Find where the given text appears and provide that cell's center as (x, y) coordinate. 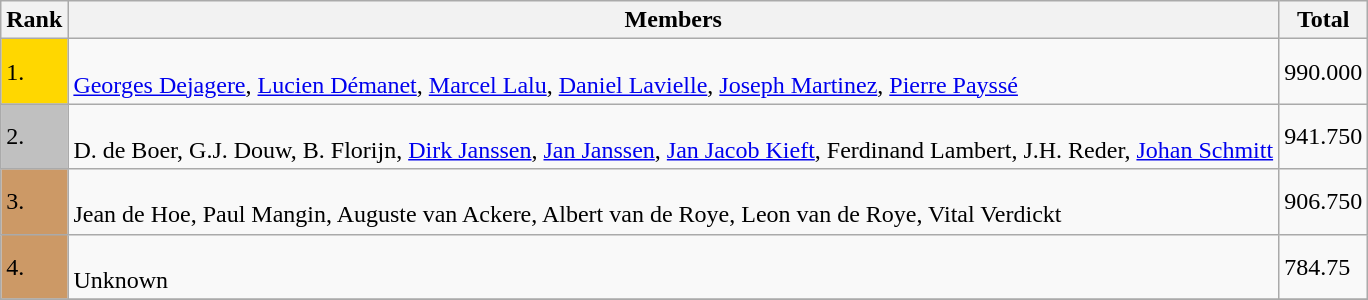
4. (34, 266)
Members (674, 20)
Unknown (674, 266)
990.000 (1324, 72)
2. (34, 136)
Rank (34, 20)
Georges Dejagere, Lucien Démanet, Marcel Lalu, Daniel Lavielle, Joseph Martinez, Pierre Payssé (674, 72)
Jean de Hoe, Paul Mangin, Auguste van Ackere, Albert van de Roye, Leon van de Roye, Vital Verdickt (674, 202)
941.750 (1324, 136)
3. (34, 202)
Total (1324, 20)
784.75 (1324, 266)
1. (34, 72)
D. de Boer, G.J. Douw, B. Florijn, Dirk Janssen, Jan Janssen, Jan Jacob Kieft, Ferdinand Lambert, J.H. Reder, Johan Schmitt (674, 136)
906.750 (1324, 202)
